Return the (x, y) coordinate for the center point of the cell that contains the specified text.  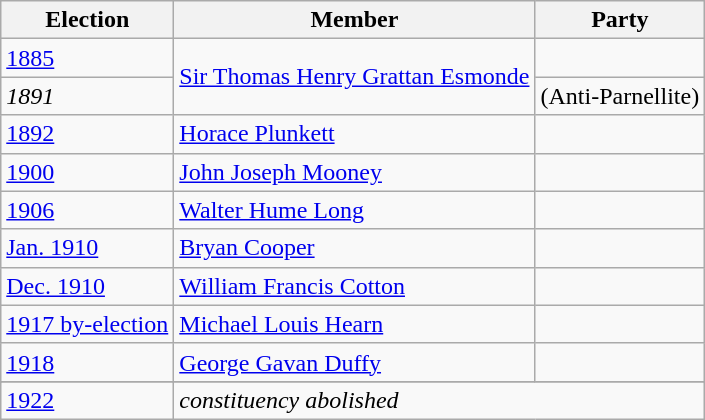
Bryan Cooper (354, 248)
William Francis Cotton (354, 286)
1922 (88, 400)
1917 by-election (88, 324)
Election (88, 20)
1900 (88, 172)
Walter Hume Long (354, 210)
Michael Louis Hearn (354, 324)
Jan. 1910 (88, 248)
1918 (88, 362)
Sir Thomas Henry Grattan Esmonde (354, 77)
1891 (88, 96)
Dec. 1910 (88, 286)
(Anti-Parnellite) (620, 96)
John Joseph Mooney (354, 172)
1885 (88, 58)
Party (620, 20)
1892 (88, 134)
Member (354, 20)
George Gavan Duffy (354, 362)
Horace Plunkett (354, 134)
1906 (88, 210)
constituency abolished (440, 400)
